Output the [X, Y] coordinate of the center of the cell containing the given text.  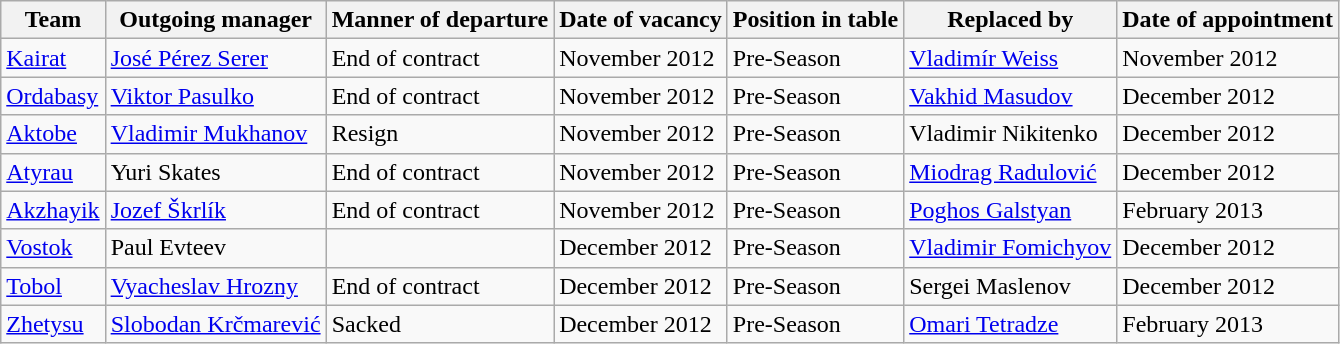
Vladimir Mukhanov [216, 134]
Jozef Škrlík [216, 210]
José Pérez Serer [216, 58]
Team [53, 20]
Replaced by [1010, 20]
Aktobe [53, 134]
Vyacheslav Hrozny [216, 286]
Vladimir Nikitenko [1010, 134]
Viktor Pasulko [216, 96]
Atyrau [53, 172]
Vakhid Masudov [1010, 96]
Vladimir Fomichyov [1010, 248]
Omari Tetradze [1010, 324]
Miodrag Radulović [1010, 172]
Yuri Skates [216, 172]
Date of vacancy [641, 20]
Ordabasy [53, 96]
Slobodan Krčmarević [216, 324]
Akzhayik [53, 210]
Resign [440, 134]
Zhetysu [53, 324]
Manner of departure [440, 20]
Outgoing manager [216, 20]
Poghos Galstyan [1010, 210]
Tobol [53, 286]
Position in table [815, 20]
Sacked [440, 324]
Vostok [53, 248]
Sergei Maslenov [1010, 286]
Paul Evteev [216, 248]
Vladimír Weiss [1010, 58]
Date of appointment [1228, 20]
Kairat [53, 58]
